Provide the [x, y] coordinate of the cell's center where the given text is located.  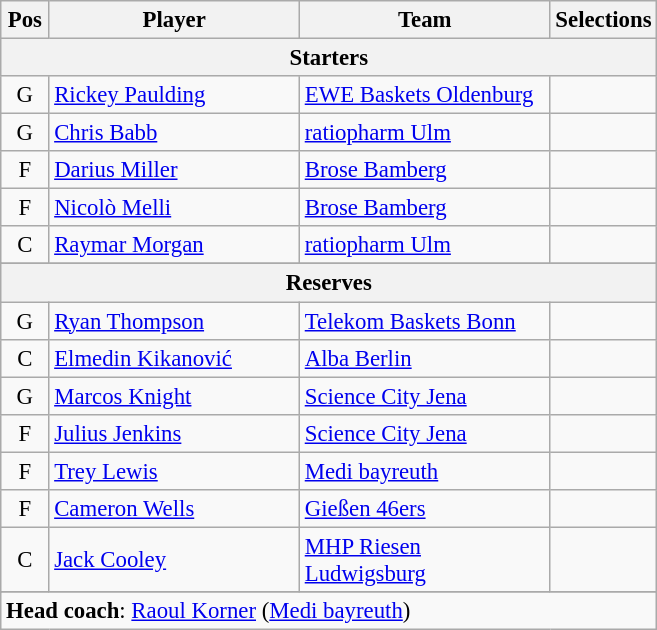
Raymar Morgan [174, 245]
Chris Babb [174, 133]
Nicolò Melli [174, 208]
Player [174, 20]
Gießen 46ers [424, 509]
Team [424, 20]
Selections [604, 20]
Trey Lewis [174, 471]
Cameron Wells [174, 509]
Rickey Paulding [174, 95]
Elmedin Kikanović [174, 358]
Darius Miller [174, 170]
EWE Baskets Oldenburg [424, 95]
Marcos Knight [174, 396]
Julius Jenkins [174, 433]
Medi bayreuth [424, 471]
Pos [25, 20]
MHP Riesen Ludwigsburg [424, 560]
Alba Berlin [424, 358]
Telekom Baskets Bonn [424, 321]
Jack Cooley [174, 560]
Ryan Thompson [174, 321]
Head coach: Raoul Korner (Medi bayreuth) [329, 611]
Reserves [329, 283]
Starters [329, 58]
